Capture the cell that displays the provided text and extract its (x, y) central coordinate. 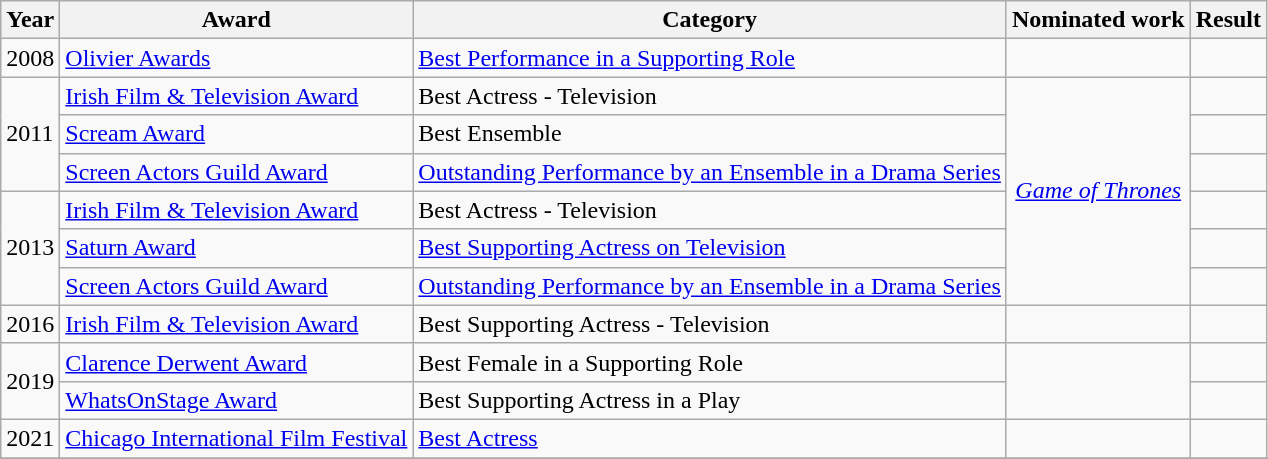
Best Performance in a Supporting Role (710, 58)
2019 (30, 381)
Award (236, 20)
2011 (30, 134)
Best Supporting Actress - Television (710, 324)
2008 (30, 58)
2013 (30, 248)
Scream Award (236, 134)
Best Female in a Supporting Role (710, 362)
Chicago International Film Festival (236, 438)
Saturn Award (236, 248)
Nominated work (1098, 20)
Year (30, 20)
Best Ensemble (710, 134)
Olivier Awards (236, 58)
Best Supporting Actress on Television (710, 248)
2016 (30, 324)
Clarence Derwent Award (236, 362)
Result (1228, 20)
2021 (30, 438)
Category (710, 20)
Best Supporting Actress in a Play (710, 400)
Best Actress (710, 438)
Game of Thrones (1098, 191)
WhatsOnStage Award (236, 400)
